For the text-containing cell, return its midpoint in (X, Y) coordinate format. 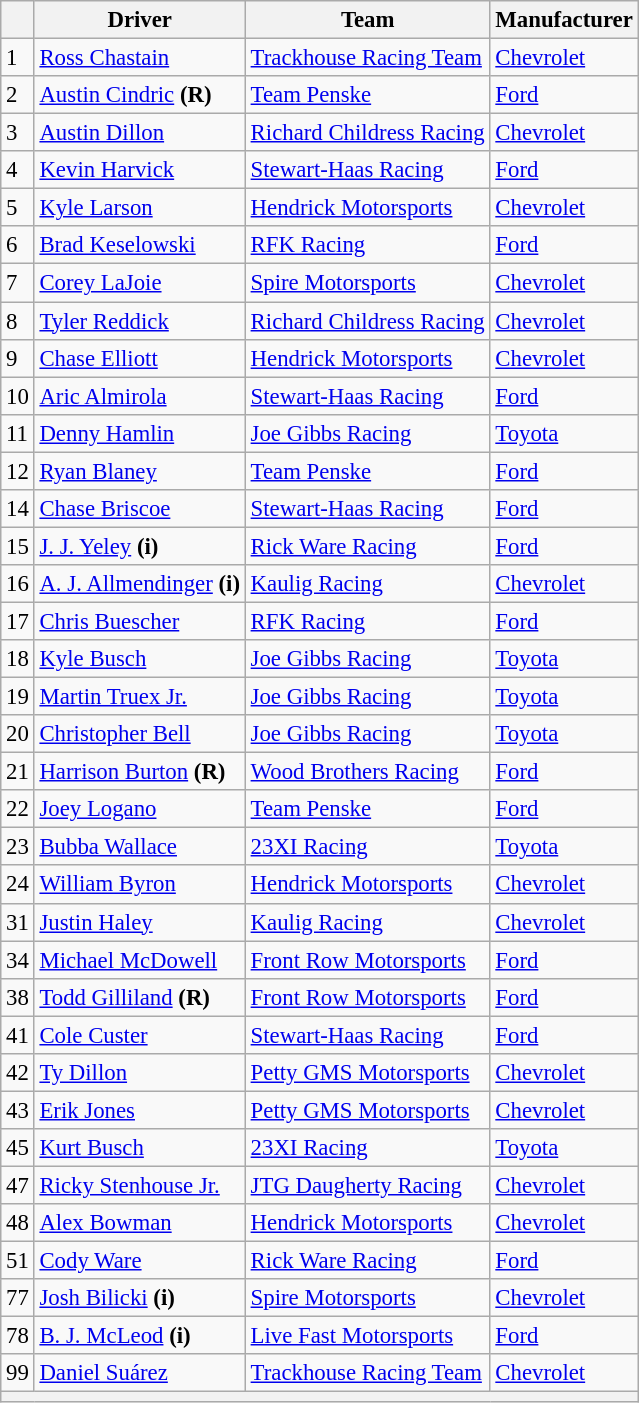
17 (18, 621)
8 (18, 321)
11 (18, 433)
10 (18, 396)
Team (368, 20)
23 (18, 847)
15 (18, 546)
JTG Daugherty Racing (368, 1185)
2 (18, 95)
Kyle Larson (140, 208)
B. J. McLeod (i) (140, 1336)
31 (18, 922)
14 (18, 509)
Kyle Busch (140, 659)
6 (18, 245)
Austin Dillon (140, 133)
18 (18, 659)
45 (18, 1148)
Ross Chastain (140, 58)
22 (18, 809)
Martin Truex Jr. (140, 697)
Christopher Bell (140, 734)
William Byron (140, 885)
Todd Gilliland (R) (140, 997)
78 (18, 1336)
Chase Elliott (140, 358)
Aric Almirola (140, 396)
34 (18, 960)
Kurt Busch (140, 1148)
42 (18, 1073)
48 (18, 1223)
J. J. Yeley (i) (140, 546)
9 (18, 358)
47 (18, 1185)
Austin Cindric (R) (140, 95)
4 (18, 170)
Live Fast Motorsports (368, 1336)
Denny Hamlin (140, 433)
Daniel Suárez (140, 1373)
Erik Jones (140, 1110)
Cole Custer (140, 1035)
Chase Briscoe (140, 509)
Manufacturer (564, 20)
16 (18, 584)
19 (18, 697)
Alex Bowman (140, 1223)
Bubba Wallace (140, 847)
Harrison Burton (R) (140, 772)
Michael McDowell (140, 960)
41 (18, 1035)
A. J. Allmendinger (i) (140, 584)
Josh Bilicki (i) (140, 1298)
Driver (140, 20)
51 (18, 1261)
99 (18, 1373)
38 (18, 997)
Ryan Blaney (140, 471)
Joey Logano (140, 809)
7 (18, 283)
77 (18, 1298)
Brad Keselowski (140, 245)
21 (18, 772)
Cody Ware (140, 1261)
24 (18, 885)
Justin Haley (140, 922)
Ty Dillon (140, 1073)
Ricky Stenhouse Jr. (140, 1185)
Kevin Harvick (140, 170)
1 (18, 58)
43 (18, 1110)
12 (18, 471)
20 (18, 734)
Tyler Reddick (140, 321)
3 (18, 133)
Corey LaJoie (140, 283)
Chris Buescher (140, 621)
5 (18, 208)
Wood Brothers Racing (368, 772)
